Scan for the cell matching the given text and deliver its (x, y) coordinate at center. 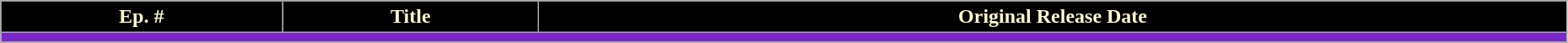
Title (411, 17)
Original Release Date (1053, 17)
Ep. # (142, 17)
